Extract the (X, Y) coordinate from the center of the cell holding the provided text.  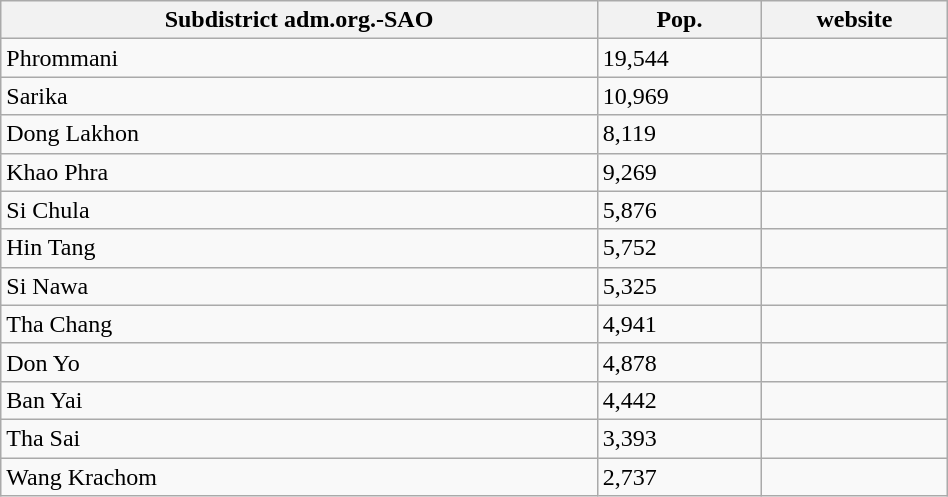
Tha Chang (300, 324)
4,941 (679, 324)
Wang Krachom (300, 477)
2,737 (679, 477)
5,876 (679, 210)
Ban Yai (300, 400)
Phrommani (300, 58)
website (855, 20)
Hin Tang (300, 248)
Si Nawa (300, 286)
Tha Sai (300, 438)
Si Chula (300, 210)
5,752 (679, 248)
3,393 (679, 438)
4,878 (679, 362)
10,969 (679, 96)
Pop. (679, 20)
19,544 (679, 58)
Dong Lakhon (300, 134)
9,269 (679, 172)
4,442 (679, 400)
Subdistrict adm.org.-SAO (300, 20)
Sarika (300, 96)
8,119 (679, 134)
5,325 (679, 286)
Khao Phra (300, 172)
Don Yo (300, 362)
